Find where the given text appears and provide that cell's center as [x, y] coordinate. 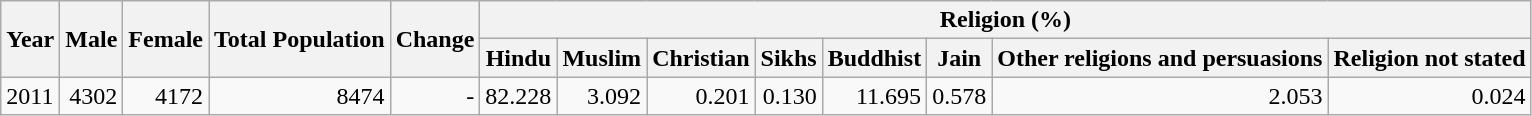
0.024 [1430, 96]
4302 [92, 96]
Sikhs [788, 58]
4172 [166, 96]
Year [30, 39]
Jain [960, 58]
Other religions and persuasions [1160, 58]
Religion not stated [1430, 58]
2011 [30, 96]
2.053 [1160, 96]
- [435, 96]
Change [435, 39]
0.201 [701, 96]
Buddhist [874, 58]
Hindu [518, 58]
Female [166, 39]
0.130 [788, 96]
3.092 [602, 96]
Total Population [300, 39]
Religion (%) [1006, 20]
Male [92, 39]
0.578 [960, 96]
Muslim [602, 58]
82.228 [518, 96]
8474 [300, 96]
Christian [701, 58]
11.695 [874, 96]
